Extract the [X, Y] coordinate from the center of the cell holding the provided text.  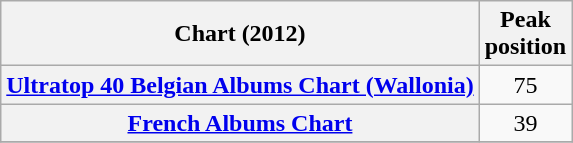
Chart (2012) [240, 34]
Ultratop 40 Belgian Albums Chart (Wallonia) [240, 85]
75 [525, 85]
39 [525, 123]
French Albums Chart [240, 123]
Peakposition [525, 34]
